Find where the given text appears and provide that cell's center as [X, Y] coordinate. 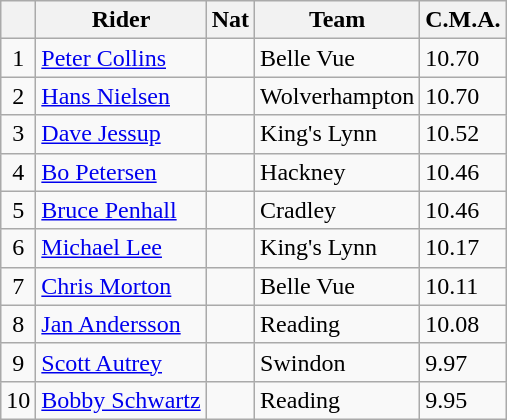
Cradley [338, 210]
1 [18, 58]
C.M.A. [463, 20]
Rider [121, 20]
Hans Nielsen [121, 96]
10.08 [463, 324]
4 [18, 172]
5 [18, 210]
10 [18, 400]
Hackney [338, 172]
10.17 [463, 248]
6 [18, 248]
10.11 [463, 286]
10.52 [463, 134]
Bobby Schwartz [121, 400]
Dave Jessup [121, 134]
Team [338, 20]
Wolverhampton [338, 96]
Jan Andersson [121, 324]
7 [18, 286]
Bo Petersen [121, 172]
8 [18, 324]
Swindon [338, 362]
9 [18, 362]
9.95 [463, 400]
Bruce Penhall [121, 210]
Nat [230, 20]
Scott Autrey [121, 362]
Chris Morton [121, 286]
Michael Lee [121, 248]
Peter Collins [121, 58]
2 [18, 96]
9.97 [463, 362]
3 [18, 134]
